Return (x, y) of the center of cell containing provided text 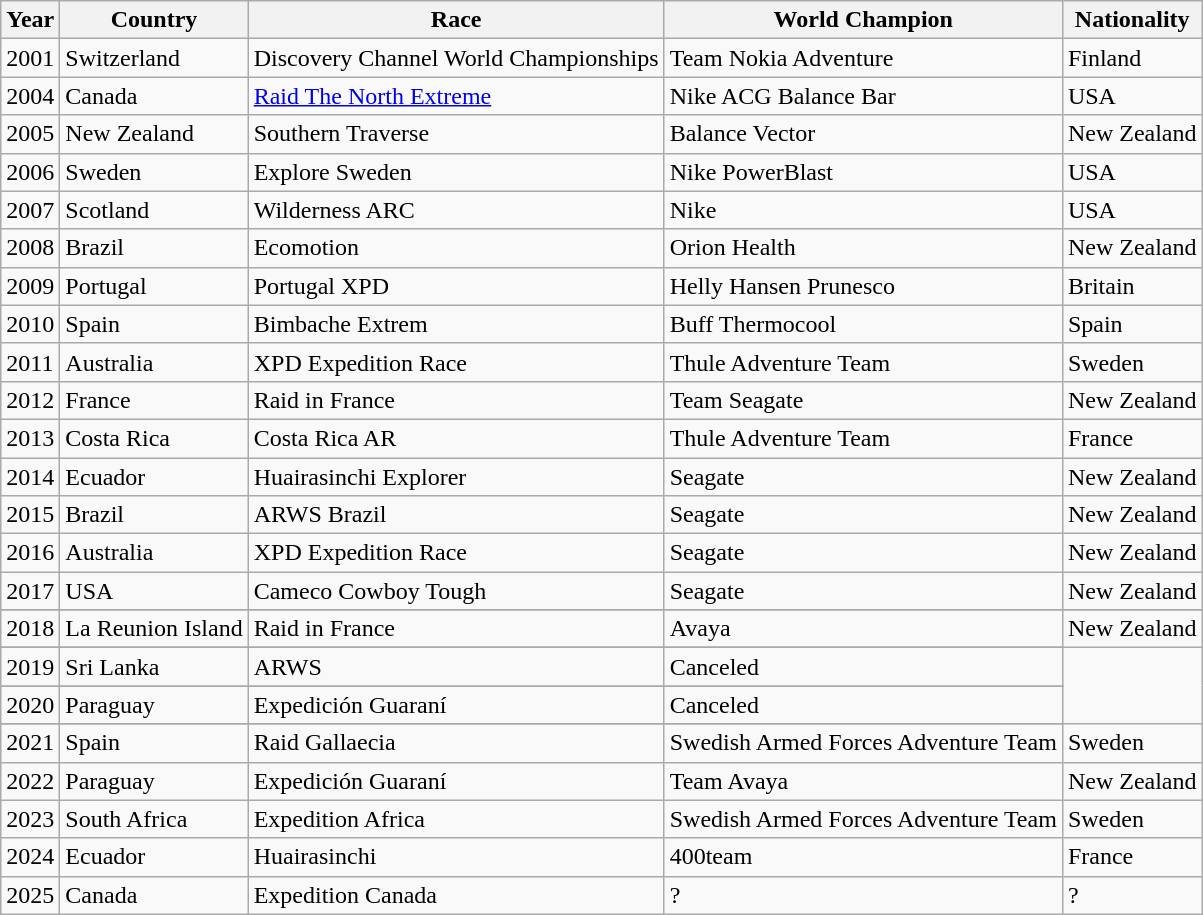
Explore Sweden (456, 172)
2001 (30, 58)
Avaya (863, 629)
2005 (30, 134)
2020 (30, 705)
Scotland (154, 210)
Finland (1132, 58)
Nationality (1132, 20)
2017 (30, 591)
La Reunion Island (154, 629)
Country (154, 20)
400team (863, 857)
Nike PowerBlast (863, 172)
Team Avaya (863, 781)
2010 (30, 324)
2022 (30, 781)
Race (456, 20)
Discovery Channel World Championships (456, 58)
Costa Rica (154, 438)
Sri Lanka (154, 667)
2007 (30, 210)
Year (30, 20)
Expedition Canada (456, 895)
2015 (30, 515)
2011 (30, 362)
2021 (30, 743)
2012 (30, 400)
Raid Gallaecia (456, 743)
ARWS Brazil (456, 515)
Nike ACG Balance Bar (863, 96)
2016 (30, 553)
Cameco Cowboy Tough (456, 591)
Huairasinchi (456, 857)
2018 (30, 629)
2004 (30, 96)
Balance Vector (863, 134)
2008 (30, 248)
2023 (30, 819)
Bimbache Extrem (456, 324)
World Champion (863, 20)
Raid The North Extreme (456, 96)
2009 (30, 286)
Expedition Africa (456, 819)
Team Seagate (863, 400)
Portugal (154, 286)
ARWS (456, 667)
Team Nokia Adventure (863, 58)
Helly Hansen Prunesco (863, 286)
2006 (30, 172)
Ecomotion (456, 248)
2024 (30, 857)
Costa Rica AR (456, 438)
Portugal XPD (456, 286)
Orion Health (863, 248)
Huairasinchi Explorer (456, 477)
Nike (863, 210)
2019 (30, 667)
2013 (30, 438)
Buff Thermocool (863, 324)
Britain (1132, 286)
South Africa (154, 819)
Wilderness ARC (456, 210)
Switzerland (154, 58)
2025 (30, 895)
Southern Traverse (456, 134)
2014 (30, 477)
